From the cell containing the given text, extract its center point as (X, Y) coordinate. 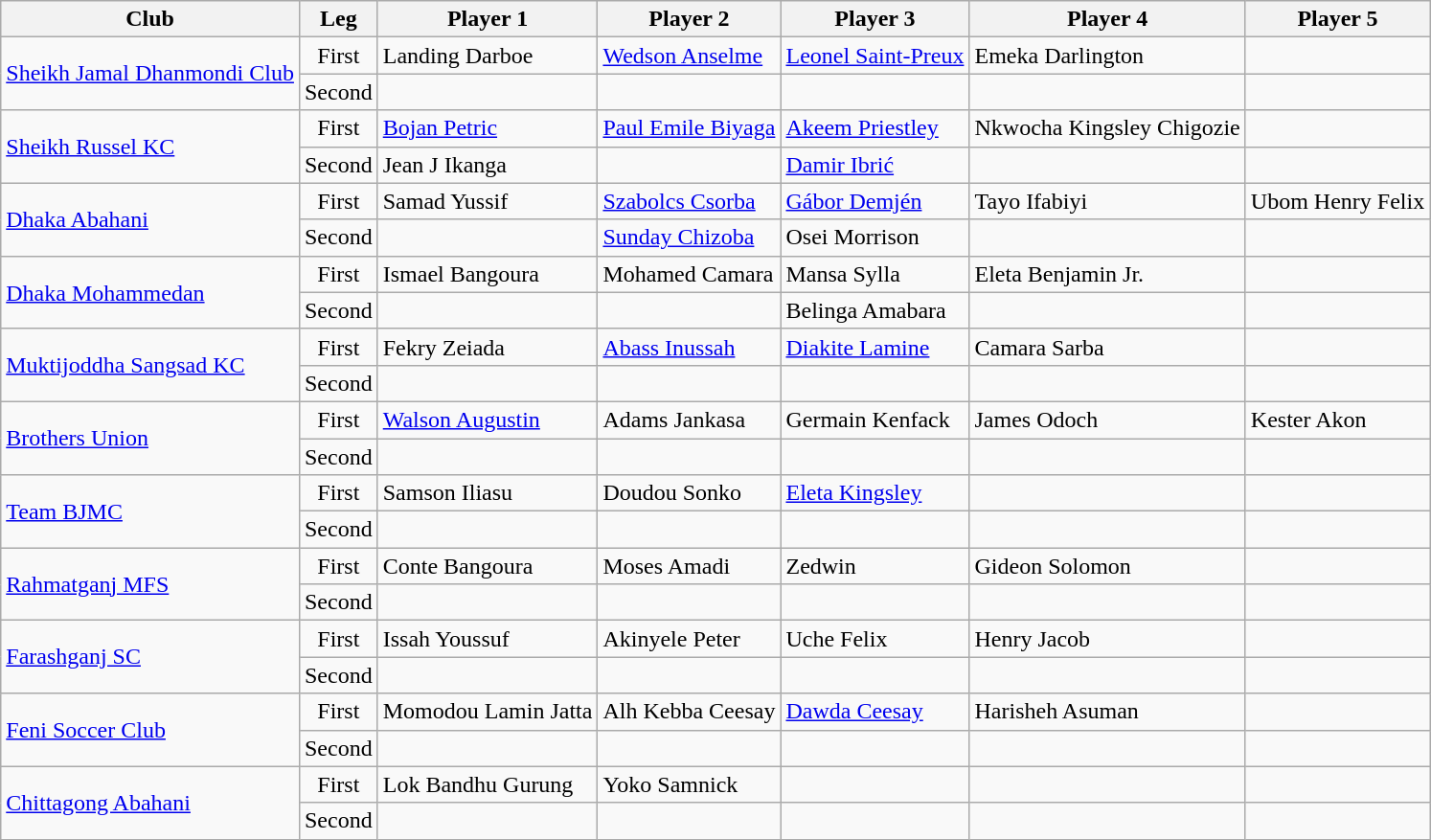
Ismael Bangoura (488, 274)
Player 4 (1107, 19)
Henry Jacob (1107, 639)
Dhaka Abahani (150, 219)
Conte Bangoura (488, 566)
Team BJMC (150, 511)
Germain Kenfack (875, 420)
Szabolcs Csorba (690, 201)
Player 1 (488, 19)
Akinyele Peter (690, 639)
Samad Yussif (488, 201)
Zedwin (875, 566)
Damir Ibrić (875, 165)
Issah Youssuf (488, 639)
Gábor Demjén (875, 201)
Momodou Lamin Jatta (488, 712)
Jean J Ikanga (488, 165)
Moses Amadi (690, 566)
Harisheh Asuman (1107, 712)
Diakite Lamine (875, 347)
Emeka Darlington (1107, 56)
Player 5 (1337, 19)
Kester Akon (1337, 420)
Walson Augustin (488, 420)
Mansa Sylla (875, 274)
Eleta Kingsley (875, 493)
Mohamed Camara (690, 274)
Uche Felix (875, 639)
Lok Bandhu Gurung (488, 784)
James Odoch (1107, 420)
Sheikh Russel KC (150, 147)
Sheikh Jamal Dhanmondi Club (150, 74)
Gideon Solomon (1107, 566)
Ubom Henry Felix (1337, 201)
Farashganj SC (150, 657)
Chittagong Abahani (150, 803)
Muktijoddha Sangsad KC (150, 365)
Dawda Ceesay (875, 712)
Feni Soccer Club (150, 730)
Brothers Union (150, 438)
Osei Morrison (875, 238)
Samson Iliasu (488, 493)
Sunday Chizoba (690, 238)
Leonel Saint-Preux (875, 56)
Paul Emile Biyaga (690, 128)
Abass Inussah (690, 347)
Bojan Petric (488, 128)
Belinga Amabara (875, 310)
Wedson Anselme (690, 56)
Club (150, 19)
Rahmatganj MFS (150, 584)
Player 3 (875, 19)
Doudou Sonko (690, 493)
Tayo Ifabiyi (1107, 201)
Leg (338, 19)
Nkwocha Kingsley Chigozie (1107, 128)
Landing Darboe (488, 56)
Alh Kebba Ceesay (690, 712)
Yoko Samnick (690, 784)
Player 2 (690, 19)
Dhaka Mohammedan (150, 292)
Fekry Zeiada (488, 347)
Akeem Priestley (875, 128)
Camara Sarba (1107, 347)
Adams Jankasa (690, 420)
Eleta Benjamin Jr. (1107, 274)
